Capture the cell that displays the provided text and extract its [X, Y] central coordinate. 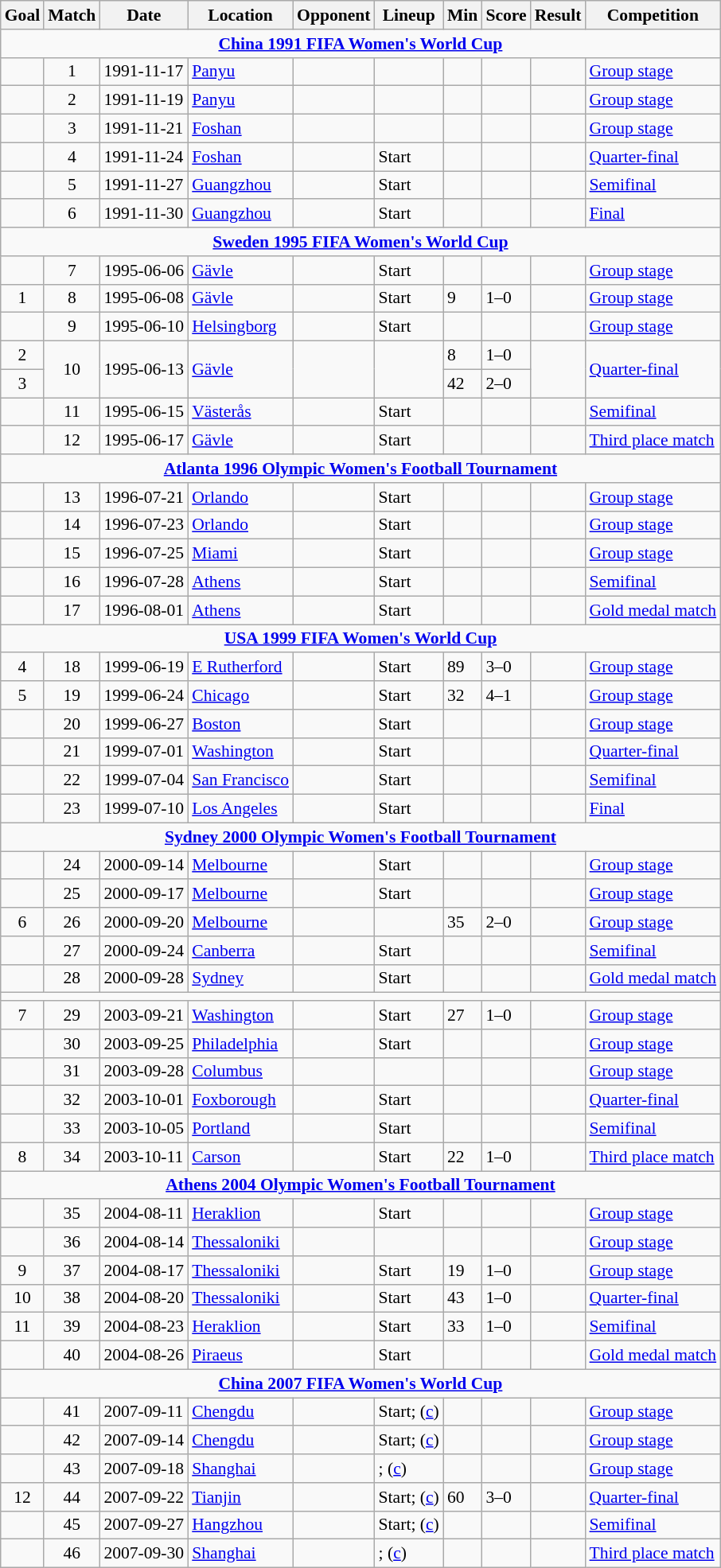
1991-11-19 [143, 100]
Competition [653, 15]
14 [72, 525]
Location [240, 15]
Tianjin [240, 1497]
USA 1999 FIFA Women's World Cup [360, 639]
23 [72, 809]
1996-07-28 [143, 582]
2000-09-14 [143, 866]
2000-09-28 [143, 979]
41 [72, 1412]
Sydney [240, 979]
Canberra [240, 951]
Foxborough [240, 1100]
Chicago [240, 695]
20 [72, 724]
2004-08-11 [143, 1214]
Los Angeles [240, 809]
2003-10-11 [143, 1157]
1996-07-23 [143, 525]
Result [559, 15]
Goal [22, 15]
16 [72, 582]
36 [72, 1242]
1991-11-17 [143, 72]
Boston [240, 724]
1995-06-15 [143, 412]
Miami [240, 554]
1999-06-24 [143, 695]
Score [506, 15]
Piraeus [240, 1356]
2004-08-20 [143, 1298]
40 [72, 1356]
2003-10-05 [143, 1129]
25 [72, 894]
28 [72, 979]
2004-08-26 [143, 1356]
34 [72, 1157]
Min [463, 15]
2000-09-24 [143, 951]
Philadelphia [240, 1044]
Carson [240, 1157]
Sweden 1995 FIFA Women's World Cup [360, 242]
31 [72, 1072]
2000-09-20 [143, 922]
1995-06-13 [143, 369]
18 [72, 667]
2007-09-30 [143, 1554]
46 [72, 1554]
2007-09-14 [143, 1441]
60 [463, 1497]
2007-09-27 [143, 1525]
38 [72, 1298]
2007-09-22 [143, 1497]
2003-10-01 [143, 1100]
2000-09-17 [143, 894]
1995-06-17 [143, 441]
45 [72, 1525]
Helsingborg [240, 327]
2007-09-11 [143, 1412]
Atlanta 1996 Olympic Women's Football Tournament [360, 469]
1996-07-25 [143, 554]
1995-06-06 [143, 270]
1996-07-21 [143, 497]
China 2007 FIFA Women's World Cup [360, 1383]
China 1991 FIFA Women's World Cup [360, 44]
15 [72, 554]
San Francisco [240, 780]
Hangzhou [240, 1525]
Lineup [409, 15]
Columbus [240, 1072]
2003-09-28 [143, 1072]
1999-07-01 [143, 752]
Date [143, 15]
21 [72, 752]
2003-09-25 [143, 1044]
1999-06-19 [143, 667]
1995-06-10 [143, 327]
1991-11-21 [143, 129]
1999-06-27 [143, 724]
2004-08-14 [143, 1242]
2004-08-23 [143, 1327]
37 [72, 1270]
26 [72, 922]
29 [72, 1015]
1991-11-30 [143, 214]
2004-08-17 [143, 1270]
Västerås [240, 412]
4–1 [506, 695]
E Rutherford [240, 667]
89 [463, 667]
Opponent [334, 15]
1999-07-04 [143, 780]
1991-11-24 [143, 157]
17 [72, 610]
Match [72, 15]
44 [72, 1497]
Portland [240, 1129]
30 [72, 1044]
39 [72, 1327]
1995-06-08 [143, 298]
1996-08-01 [143, 610]
2003-09-21 [143, 1015]
Sydney 2000 Olympic Women's Football Tournament [360, 837]
13 [72, 497]
2007-09-18 [143, 1469]
24 [72, 866]
1999-07-10 [143, 809]
Athens 2004 Olympic Women's Football Tournament [360, 1185]
1991-11-27 [143, 185]
